Detect which cell encompasses the target text, then output its (x, y) center coordinate. 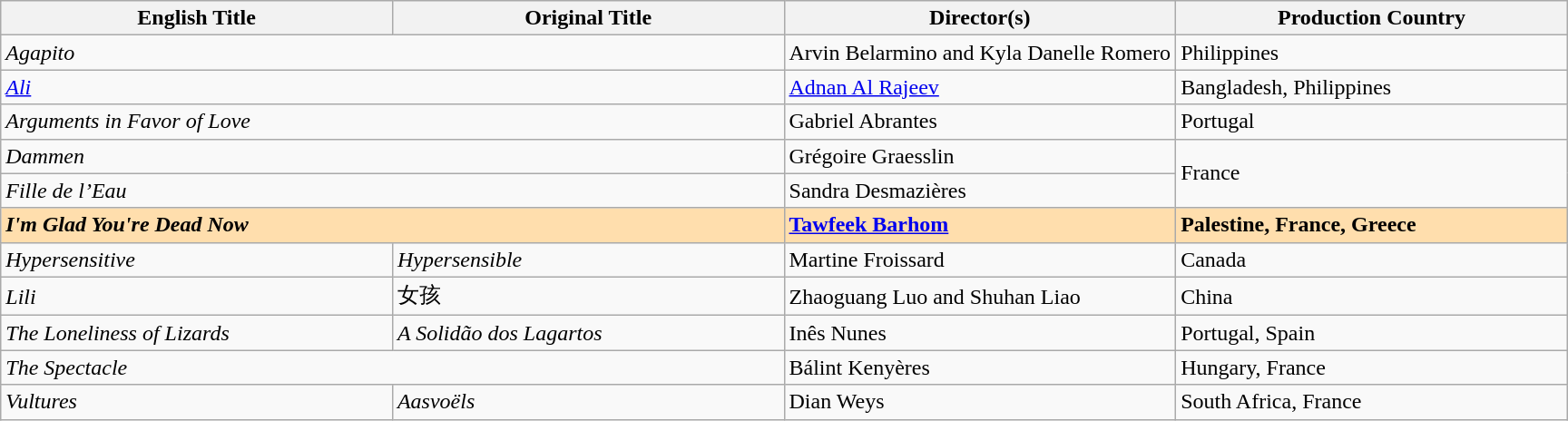
Hypersensible (588, 259)
Production Country (1372, 18)
South Africa, France (1372, 402)
English Title (197, 18)
Bangladesh, Philippines (1372, 87)
Dammen (392, 156)
France (1372, 173)
Portugal (1372, 122)
Original Title (588, 18)
The Spectacle (392, 367)
Arguments in Favor of Love (392, 122)
Philippines (1372, 53)
Lili (197, 296)
Arvin Belarmino and Kyla Danelle Romero (980, 53)
A Solidão dos Lagartos (588, 333)
女孩 (588, 296)
The Loneliness of Lizards (197, 333)
Grégoire Graesslin (980, 156)
Agapito (392, 53)
Gabriel Abrantes (980, 122)
Aasvoëls (588, 402)
China (1372, 296)
Palestine, France, Greece (1372, 225)
Inês Nunes (980, 333)
Ali (392, 87)
Canada (1372, 259)
Fille de l’Eau (392, 191)
Martine Froissard (980, 259)
Zhaoguang Luo and Shuhan Liao (980, 296)
Bálint Kenyères (980, 367)
Tawfeek Barhom (980, 225)
Director(s) (980, 18)
I'm Glad You're Dead Now (392, 225)
Adnan Al Rajeev (980, 87)
Hypersensitive (197, 259)
Dian Weys (980, 402)
Hungary, France (1372, 367)
Portugal, Spain (1372, 333)
Vultures (197, 402)
Sandra Desmazières (980, 191)
